Output the [X, Y] coordinate of the center of the cell containing the given text.  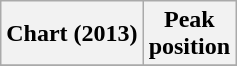
Peakposition [189, 34]
Chart (2013) [72, 34]
